Determine the [x, y] coordinate at the center of the cell enclosing the given text.  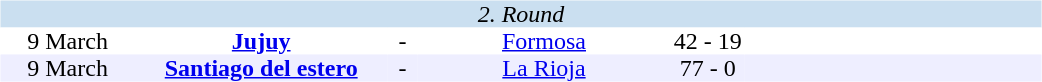
Santiago del estero [262, 68]
La Rioja [544, 68]
77 - 0 [708, 68]
Jujuy [262, 42]
42 - 19 [708, 42]
2. Round [520, 14]
Formosa [544, 42]
